From the cell containing the given text, extract its center point as (X, Y) coordinate. 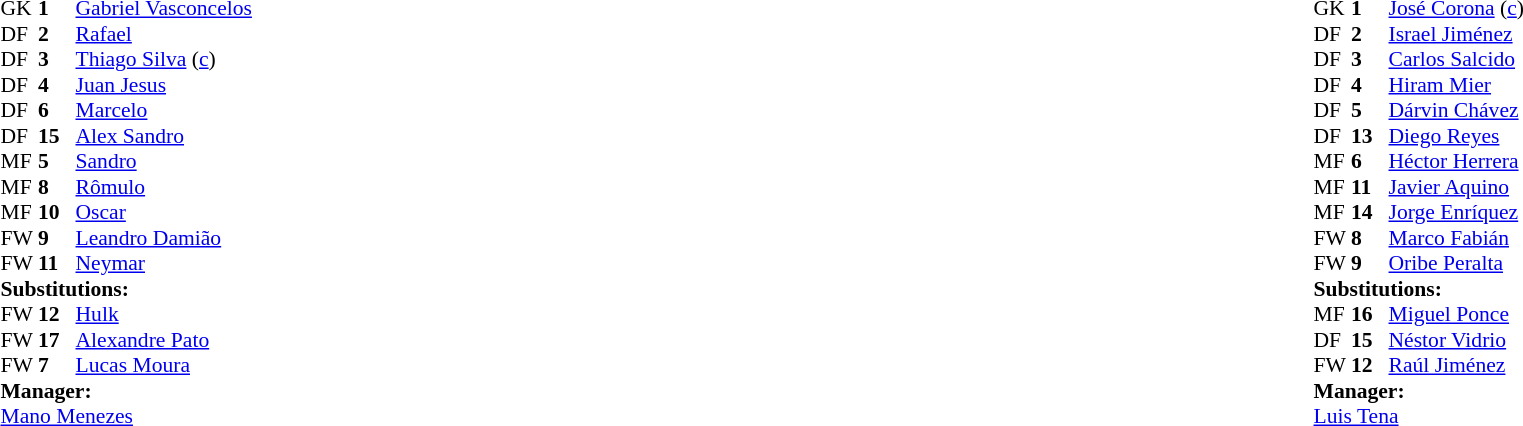
Sandro (164, 161)
14 (1370, 213)
Substitutions: (126, 289)
7 (57, 365)
Rômulo (164, 187)
13 (1370, 136)
Lucas Moura (164, 365)
Oscar (164, 213)
Manager: (126, 391)
Neymar (164, 263)
Alexandre Pato (164, 340)
16 (1370, 315)
Juan Jesus (164, 85)
Leandro Damião (164, 238)
Hulk (164, 315)
Thiago Silva (c) (164, 59)
Rafael (164, 34)
Alex Sandro (164, 136)
10 (57, 213)
17 (57, 340)
Marcelo (164, 111)
